Return the (X, Y) coordinate for the center point of the cell that contains the specified text.  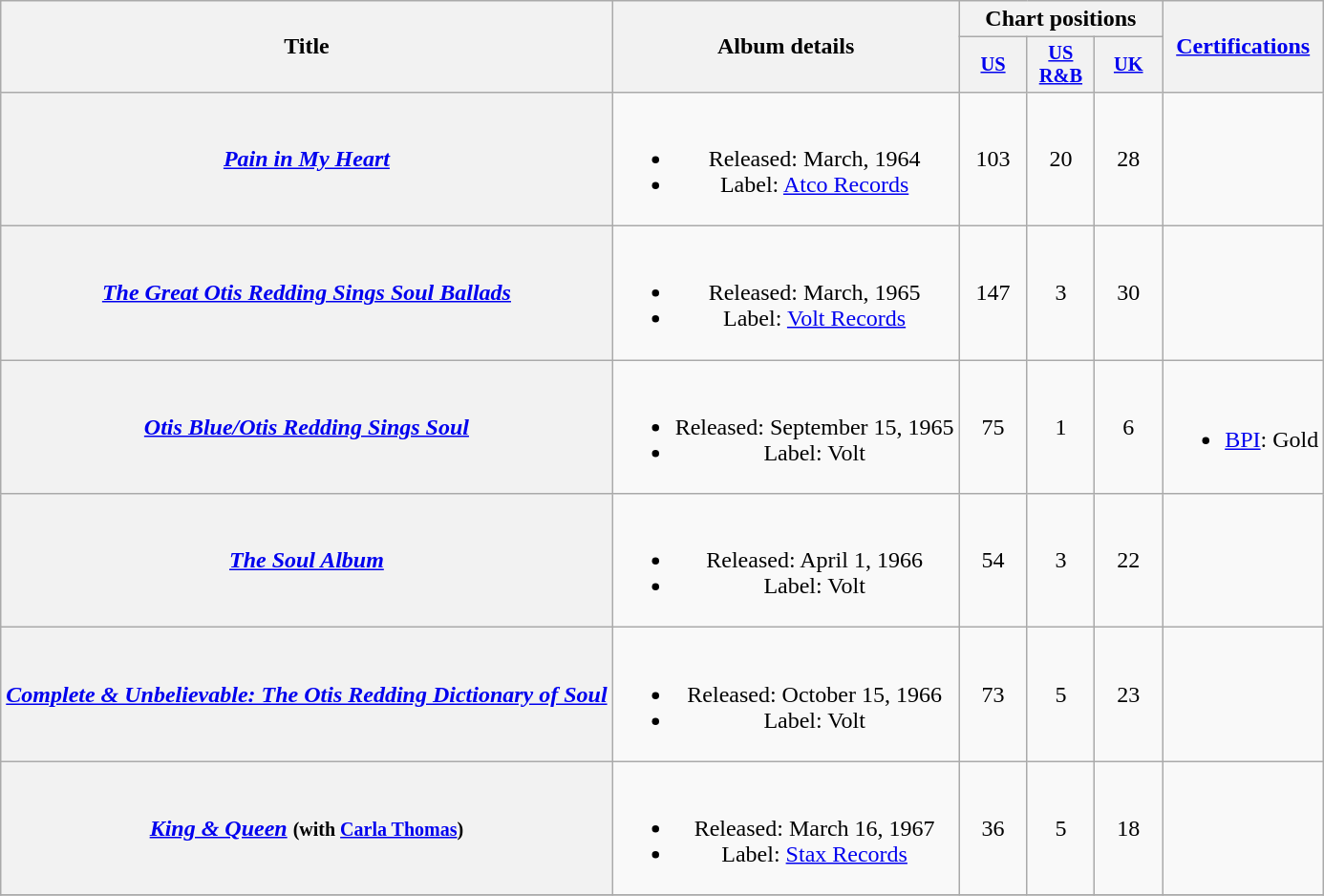
103 (993, 159)
54 (993, 561)
The Soul Album (307, 561)
Released: March, 1964Label: Atco Records (785, 159)
Pain in My Heart (307, 159)
1 (1060, 427)
30 (1129, 293)
Released: October 15, 1966Label: Volt (785, 694)
King & Queen (with Carla Thomas) (307, 828)
UK (1129, 65)
US (993, 65)
Released: March, 1965Label: Volt Records (785, 293)
Complete & Unbelievable: The Otis Redding Dictionary of Soul (307, 694)
22 (1129, 561)
Otis Blue/Otis Redding Sings Soul (307, 427)
Album details (785, 47)
BPI: Gold (1244, 427)
The Great Otis Redding Sings Soul Ballads (307, 293)
18 (1129, 828)
Released: April 1, 1966Label: Volt (785, 561)
36 (993, 828)
28 (1129, 159)
Certifications (1244, 47)
Released: September 15, 1965Label: Volt (785, 427)
Chart positions (1060, 19)
75 (993, 427)
147 (993, 293)
23 (1129, 694)
73 (993, 694)
Released: March 16, 1967Label: Stax Records (785, 828)
Title (307, 47)
6 (1129, 427)
20 (1060, 159)
US R&B (1060, 65)
